Identify which cell holds the provided text, then report its (X, Y) central coordinate. 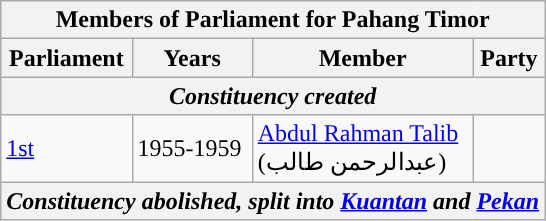
Constituency created (273, 96)
Abdul Rahman Talib (عبدالرحمن طالب) (362, 148)
Members of Parliament for Pahang Timor (273, 20)
1st (66, 148)
1955-1959 (192, 148)
Years (192, 58)
Constituency abolished, split into Kuantan and Pekan (273, 201)
Parliament (66, 58)
Member (362, 58)
Party (508, 58)
